Find where the given text appears and provide that cell's center as [X, Y] coordinate. 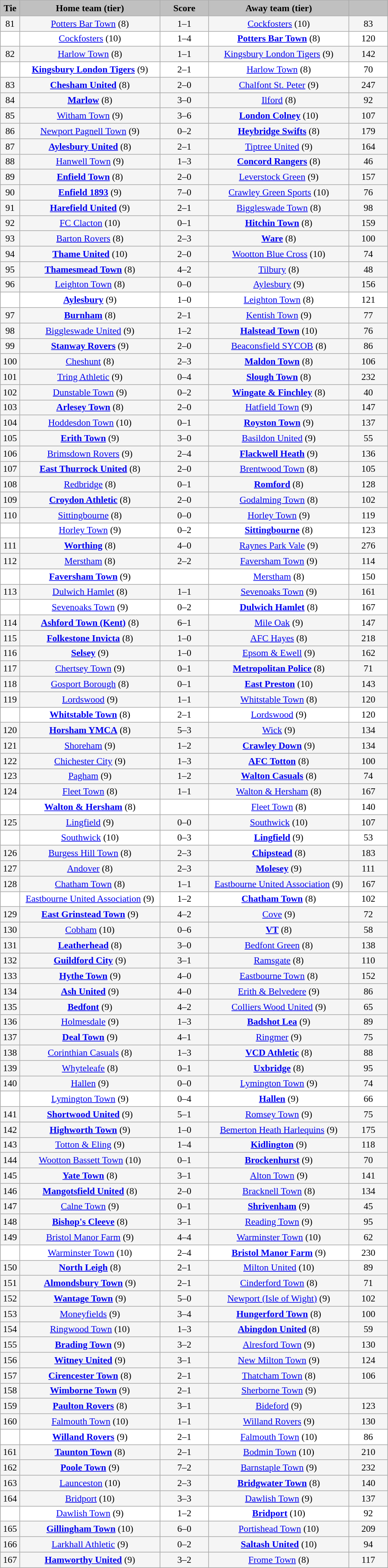
91 [10, 208]
New Milton Town (9) [279, 1360]
Erith & Belvedere (9) [279, 991]
62 [368, 1237]
Score [184, 8]
135 [10, 1007]
276 [368, 546]
Shrivenham (9) [279, 1207]
East Thurrock United (8) [90, 469]
126 [10, 853]
Crawley Down (9) [279, 746]
153 [10, 1314]
Kidlington (9) [279, 1145]
Guildford City (9) [90, 961]
5–1 [184, 1114]
Royston Town (9) [279, 423]
2–2 [184, 561]
247 [368, 85]
Thame United (10) [90, 254]
Portishead Town (10) [279, 1529]
166 [10, 1545]
Uxbridge (8) [279, 1068]
Molesey (9) [279, 869]
Bracknell Town (8) [279, 1191]
Milton United (10) [279, 1268]
Enfield 1893 (9) [90, 193]
Andover (8) [90, 869]
Heybridge Swifts (8) [279, 131]
Gosport Borough (8) [90, 684]
175 [368, 1130]
Arlesey Town (8) [90, 408]
Aylesbury United (8) [90, 147]
Hungerford Town (8) [279, 1314]
Biggleswade United (9) [90, 331]
Launceston (10) [90, 1483]
Ringmer (9) [279, 1038]
81 [10, 24]
158 [10, 1391]
Alton Town (9) [279, 1176]
Redbridge (8) [90, 485]
Tie [10, 8]
84 [10, 100]
3–4 [184, 1314]
Badshot Lea (9) [279, 1022]
Poole Town (9) [90, 1468]
Ware (8) [279, 239]
45 [368, 1207]
145 [10, 1176]
125 [10, 822]
Marlow (8) [90, 100]
Frome Town (8) [279, 1560]
Mile Oak (9) [279, 623]
Moneyfields (9) [90, 1314]
Calne Town (9) [90, 1207]
Barnstaple Town (9) [279, 1468]
0–3 [184, 838]
Ashford Town (Kent) (8) [90, 623]
7–0 [184, 193]
53 [368, 838]
Dunstable Town (9) [90, 392]
101 [10, 377]
87 [10, 147]
Wimborne Town (9) [90, 1391]
165 [10, 1529]
66 [368, 1099]
Slough Town (8) [279, 377]
Hamworthy United (9) [90, 1560]
Alresford Town (9) [279, 1345]
Colliers Wood United (9) [279, 1007]
Maldon Town (8) [279, 362]
0–6 [184, 930]
Reading Town (9) [279, 1222]
North Leigh (8) [90, 1268]
230 [368, 1253]
132 [10, 961]
VCD Athletic (8) [279, 1053]
131 [10, 945]
Cheshunt (8) [90, 362]
7–2 [184, 1468]
Tiptree United (9) [279, 147]
48 [368, 270]
77 [368, 316]
Cobham (10) [90, 930]
Mangotsfield United (8) [90, 1191]
Bridgwater Town (8) [279, 1483]
Enfield Town (8) [90, 177]
Biggleswade Town (8) [279, 208]
Holmesdale (9) [90, 1022]
Larkhall Athletic (9) [90, 1545]
6–0 [184, 1529]
Shoreham (9) [90, 746]
55 [368, 439]
210 [368, 1452]
Burgess Hill Town (8) [90, 853]
5–0 [184, 1299]
Ash United (9) [90, 991]
112 [10, 561]
Thatcham Town (8) [279, 1376]
103 [10, 408]
Romsey Town (9) [279, 1114]
FC Clacton (10) [90, 223]
Barton Rovers (8) [90, 239]
3–3 [184, 1499]
Eastbourne Town (8) [279, 976]
Harefield United (9) [90, 208]
Brentwood Town (8) [279, 469]
Beaconsfield SYCOB (8) [279, 346]
Thamesmead Town (8) [90, 270]
Pagham (9) [90, 776]
Flackwell Heath (9) [279, 454]
Bodmin Town (10) [279, 1452]
Wick (9) [279, 731]
Abingdon United (8) [279, 1330]
40 [368, 392]
Wootton Blue Cross (10) [279, 254]
154 [10, 1330]
Erith Town (9) [90, 439]
Horsham YMCA (8) [90, 731]
Metropolitan Police (8) [279, 669]
London Colney (10) [279, 116]
93 [10, 239]
Concord Rangers (8) [279, 162]
Witney United (9) [90, 1360]
59 [368, 1330]
Saltash United (10) [279, 1545]
East Grinstead Town (9) [90, 915]
Bishop's Cleeve (8) [90, 1222]
Basildon United (9) [279, 439]
Chalfont St. Peter (9) [279, 85]
Leatherhead (8) [90, 945]
Godalming Town (8) [279, 500]
97 [10, 316]
Burnham (8) [90, 316]
Cirencester Town (8) [90, 1376]
Chesham United (8) [90, 85]
3–6 [184, 116]
Ramsgate (8) [279, 961]
Cinderford Town (8) [279, 1283]
Hythe Town (9) [90, 976]
Gillingham Town (10) [90, 1529]
Brading Town (9) [90, 1345]
139 [10, 1068]
Leverstock Green (9) [279, 177]
Tilbury (8) [279, 270]
Newport Pagnell Town (9) [90, 131]
Hitchin Town (8) [279, 223]
Romford (8) [279, 485]
Chipstead (8) [279, 853]
209 [368, 1529]
AFC Totton (8) [279, 761]
Raynes Park Vale (9) [279, 546]
151 [10, 1283]
Walton Casuals (8) [279, 776]
AFC Hayes (8) [279, 638]
Witham Town (9) [90, 116]
Cove (9) [279, 915]
148 [10, 1222]
Taunton Town (8) [90, 1452]
Sherborne Town (9) [279, 1391]
99 [10, 346]
Worthing (8) [90, 546]
149 [10, 1237]
58 [368, 930]
46 [368, 162]
144 [10, 1160]
113 [10, 592]
Tring Athletic (9) [90, 377]
Chertsey Town (9) [90, 669]
Home team (tier) [90, 8]
Folkestone Invicta (8) [90, 638]
116 [10, 653]
Stanway Rovers (9) [90, 346]
129 [10, 915]
Ilford (8) [279, 100]
218 [368, 638]
4–1 [184, 1038]
Selsey (9) [90, 653]
Crawley Green Sports (10) [279, 193]
146 [10, 1191]
115 [10, 638]
Paulton Rovers (8) [90, 1406]
VT (8) [279, 930]
Corinthian Casuals (8) [90, 1053]
104 [10, 423]
Away team (tier) [279, 8]
Bedfont Green (8) [279, 945]
Bemerton Heath Harlequins (9) [279, 1130]
Wantage Town (9) [90, 1299]
Totton & Eling (9) [90, 1145]
Wootton Bassett Town (10) [90, 1160]
Yate Town (8) [90, 1176]
Brimsdown Rovers (9) [90, 454]
4–4 [184, 1237]
Brockenhurst (9) [279, 1160]
163 [10, 1483]
Newport (Isle of Wight) (9) [279, 1299]
Wingate & Finchley (8) [279, 392]
Almondsbury Town (9) [90, 1283]
Ringwood Town (10) [90, 1330]
Highworth Town (9) [90, 1130]
Kentish Town (9) [279, 316]
Hoddesdon Town (10) [90, 423]
Epsom & Ewell (9) [279, 653]
127 [10, 869]
160 [10, 1422]
183 [368, 853]
85 [10, 116]
155 [10, 1345]
Bideford (9) [279, 1406]
Hatfield Town (9) [279, 408]
5–3 [184, 731]
122 [10, 761]
108 [10, 485]
Deal Town (9) [90, 1038]
109 [10, 500]
179 [368, 131]
65 [368, 1007]
Bedfont (9) [90, 1007]
72 [368, 915]
Halstead Town (10) [279, 331]
Hanwell Town (9) [90, 162]
Shortwood United (9) [90, 1114]
Croydon Athletic (8) [90, 500]
96 [10, 285]
Chichester City (9) [90, 761]
90 [10, 193]
East Preston (10) [279, 684]
82 [10, 54]
Whyteleafe (8) [90, 1068]
6–1 [184, 623]
133 [10, 976]
